Output the (x, y) coordinate of the center of the cell containing the given text.  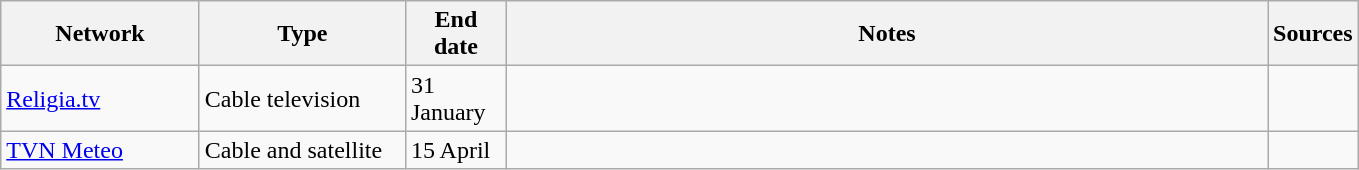
31 January (456, 98)
Sources (1314, 34)
Cable and satellite (302, 150)
Cable television (302, 98)
TVN Meteo (100, 150)
Religia.tv (100, 98)
Notes (886, 34)
15 April (456, 150)
Type (302, 34)
End date (456, 34)
Network (100, 34)
